Return the (x, y) coordinate for the center point of the cell that contains the specified text.  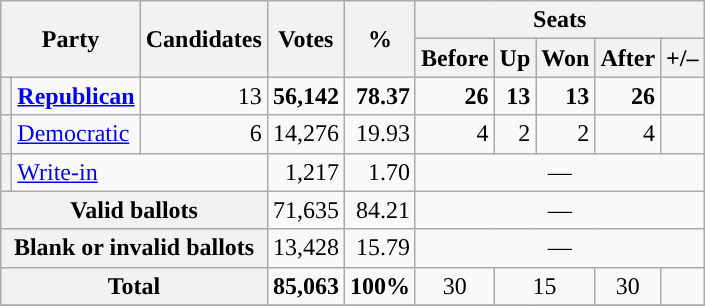
71,635 (306, 210)
Up (515, 58)
Party (71, 39)
Total (134, 286)
+/– (682, 58)
Democratic (76, 134)
84.21 (380, 210)
Candidates (204, 39)
Blank or invalid ballots (134, 248)
Won (566, 58)
After (628, 58)
1,217 (306, 172)
85,063 (306, 286)
Votes (306, 39)
6 (204, 134)
19.93 (380, 134)
14,276 (306, 134)
13,428 (306, 248)
78.37 (380, 96)
Write-in (140, 172)
Republican (76, 96)
15 (544, 286)
15.79 (380, 248)
56,142 (306, 96)
100% (380, 286)
% (380, 39)
Before (454, 58)
Valid ballots (134, 210)
Seats (560, 20)
1.70 (380, 172)
